Capture the cell that displays the provided text and extract its (x, y) central coordinate. 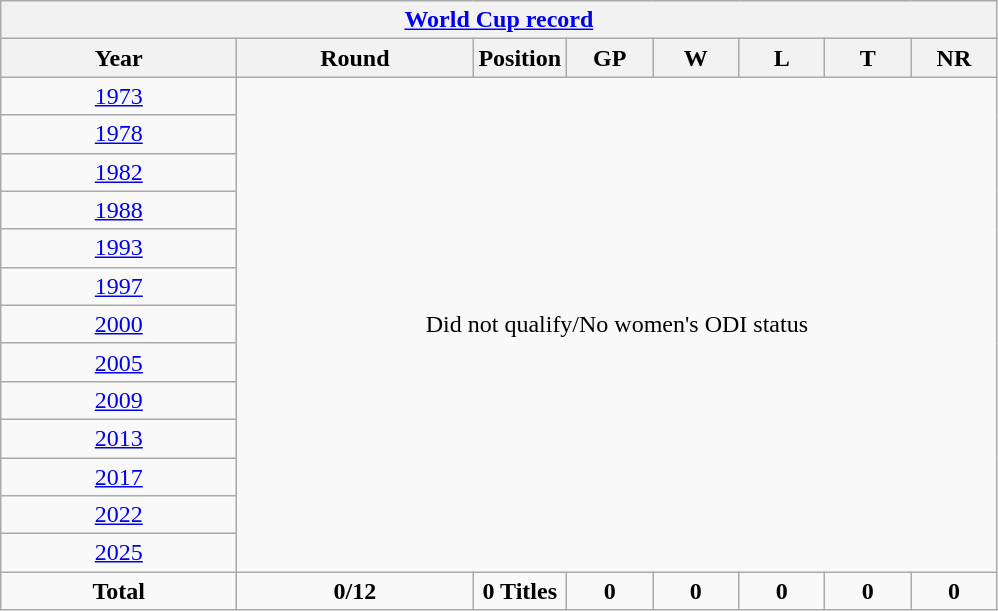
W (696, 58)
0/12 (355, 591)
World Cup record (499, 20)
1997 (119, 286)
1988 (119, 210)
0 Titles (520, 591)
Year (119, 58)
2017 (119, 477)
L (782, 58)
1982 (119, 172)
2025 (119, 553)
2009 (119, 400)
2005 (119, 362)
Total (119, 591)
Position (520, 58)
Round (355, 58)
GP (610, 58)
2022 (119, 515)
2013 (119, 438)
1978 (119, 134)
T (868, 58)
1993 (119, 248)
NR (954, 58)
Did not qualify/No women's ODI status (617, 324)
2000 (119, 324)
1973 (119, 96)
